Extract the (x, y) coordinate from the center of the cell holding the provided text.  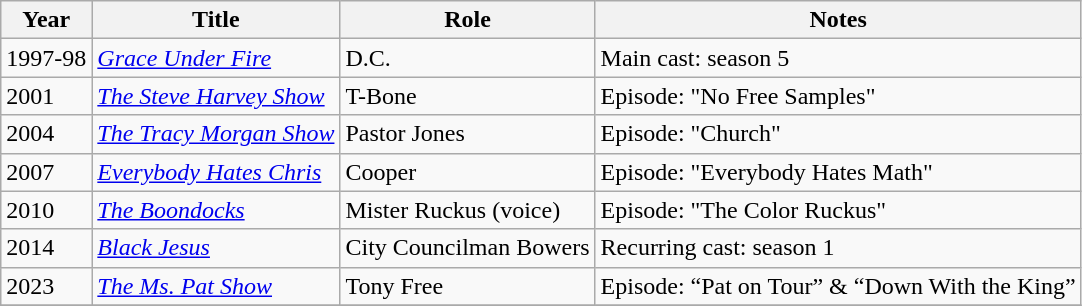
Notes (838, 20)
Episode: “Pat on Tour” & “Down With the King” (838, 286)
2001 (46, 96)
Main cast: season 5 (838, 58)
Title (216, 20)
T-Bone (468, 96)
2023 (46, 286)
Episode: "No Free Samples" (838, 96)
2004 (46, 134)
2007 (46, 172)
1997-98 (46, 58)
Mister Ruckus (voice) (468, 210)
Recurring cast: season 1 (838, 248)
The Tracy Morgan Show (216, 134)
Grace Under Fire (216, 58)
2010 (46, 210)
The Steve Harvey Show (216, 96)
The Ms. Pat Show (216, 286)
Everybody Hates Chris (216, 172)
Role (468, 20)
Year (46, 20)
Cooper (468, 172)
City Councilman Bowers (468, 248)
The Boondocks (216, 210)
Episode: "The Color Ruckus" (838, 210)
Episode: "Everybody Hates Math" (838, 172)
D.C. (468, 58)
2014 (46, 248)
Pastor Jones (468, 134)
Tony Free (468, 286)
Episode: "Church" (838, 134)
Black Jesus (216, 248)
